From the cell containing the given text, extract its center point as (X, Y) coordinate. 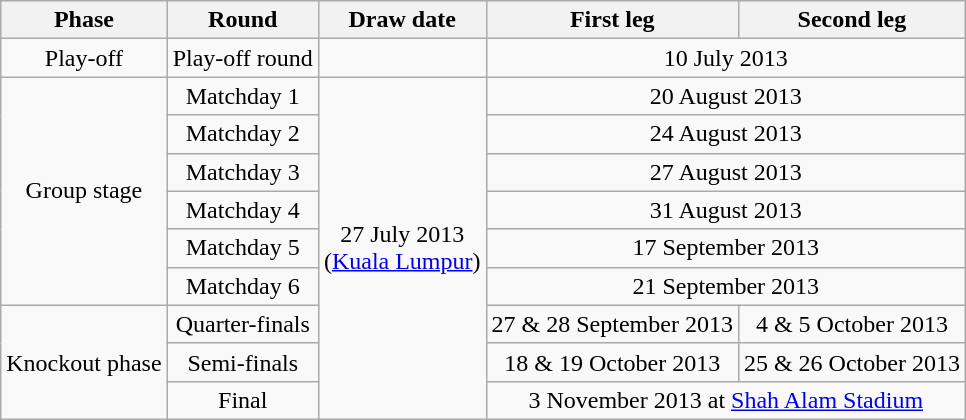
Phase (84, 20)
17 September 2013 (726, 248)
Final (242, 400)
Knockout phase (84, 362)
10 July 2013 (726, 58)
Matchday 3 (242, 172)
Matchday 2 (242, 134)
Semi-finals (242, 362)
Draw date (402, 20)
Play-off (84, 58)
First leg (612, 20)
Play-off round (242, 58)
Matchday 4 (242, 210)
Second leg (852, 20)
21 September 2013 (726, 286)
4 & 5 October 2013 (852, 324)
31 August 2013 (726, 210)
Group stage (84, 191)
25 & 26 October 2013 (852, 362)
Matchday 5 (242, 248)
Matchday 6 (242, 286)
24 August 2013 (726, 134)
Round (242, 20)
27 July 2013(Kuala Lumpur) (402, 248)
Quarter-finals (242, 324)
27 August 2013 (726, 172)
27 & 28 September 2013 (612, 324)
18 & 19 October 2013 (612, 362)
Matchday 1 (242, 96)
3 November 2013 at Shah Alam Stadium (726, 400)
20 August 2013 (726, 96)
